Identify which cell holds the provided text, then report its [x, y] central coordinate. 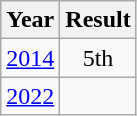
Year [30, 20]
Result [98, 20]
2014 [30, 58]
2022 [30, 96]
5th [98, 58]
